From the cell containing the given text, extract its center point as [X, Y] coordinate. 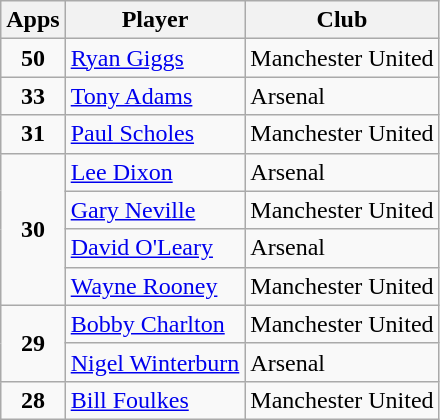
Tony Adams [155, 96]
33 [33, 96]
Paul Scholes [155, 134]
28 [33, 400]
29 [33, 343]
Club [342, 20]
Player [155, 20]
Lee Dixon [155, 172]
Gary Neville [155, 210]
Nigel Winterburn [155, 362]
50 [33, 58]
Wayne Rooney [155, 286]
Apps [33, 20]
Ryan Giggs [155, 58]
David O'Leary [155, 248]
30 [33, 229]
Bobby Charlton [155, 324]
31 [33, 134]
Bill Foulkes [155, 400]
